Scan for the cell matching the given text and deliver its (x, y) coordinate at center. 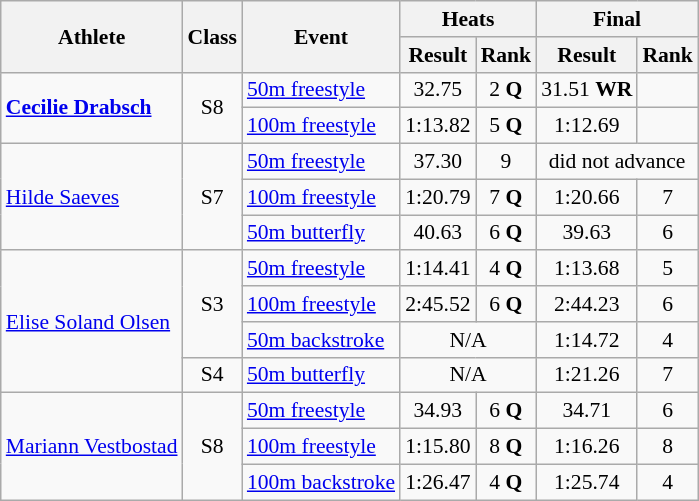
S7 (212, 198)
9 (506, 162)
S3 (212, 304)
50m backstroke (321, 340)
5 (668, 269)
2:44.23 (586, 304)
Event (321, 36)
7 Q (506, 197)
1:16.26 (586, 447)
40.63 (438, 233)
1:15.80 (438, 447)
1:21.26 (586, 375)
1:13.82 (438, 126)
S4 (212, 375)
39.63 (586, 233)
100m backstroke (321, 482)
32.75 (438, 90)
8 (668, 447)
Final (617, 19)
1:13.68 (586, 269)
Heats (468, 19)
1:12.69 (586, 126)
1:25.74 (586, 482)
31.51 WR (586, 90)
Hilde Saeves (92, 198)
1:14.41 (438, 269)
2 Q (506, 90)
1:26.47 (438, 482)
Cecilie Drabsch (92, 108)
2:45.52 (438, 304)
Elise Soland Olsen (92, 322)
5 Q (506, 126)
1:14.72 (586, 340)
34.93 (438, 411)
1:20.79 (438, 197)
Mariann Vestbostad (92, 446)
did not advance (617, 162)
1:20.66 (586, 197)
8 Q (506, 447)
34.71 (586, 411)
37.30 (438, 162)
Athlete (92, 36)
Class (212, 36)
